Locate the cell with the specified text and output its (x, y) center coordinate. 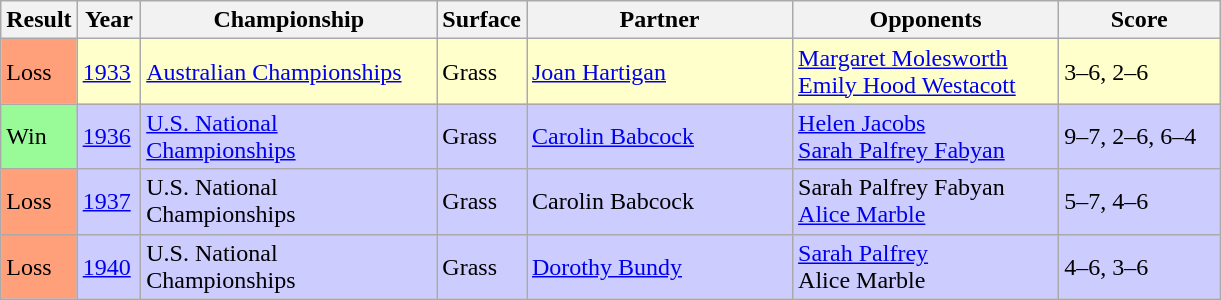
5–7, 4–6 (1140, 202)
Result (39, 20)
Dorothy Bundy (659, 266)
Opponents (926, 20)
Joan Hartigan (659, 72)
1940 (109, 266)
Australian Championships (289, 72)
9–7, 2–6, 6–4 (1140, 136)
Partner (659, 20)
1937 (109, 202)
4–6, 3–6 (1140, 266)
1933 (109, 72)
Score (1140, 20)
Sarah Palfrey Alice Marble (926, 266)
Win (39, 136)
3–6, 2–6 (1140, 72)
Helen Jacobs Sarah Palfrey Fabyan (926, 136)
1936 (109, 136)
Year (109, 20)
Sarah Palfrey Fabyan Alice Marble (926, 202)
Surface (482, 20)
Championship (289, 20)
Margaret Molesworth Emily Hood Westacott (926, 72)
